Determine the (x, y) coordinate at the center of the cell enclosing the given text.  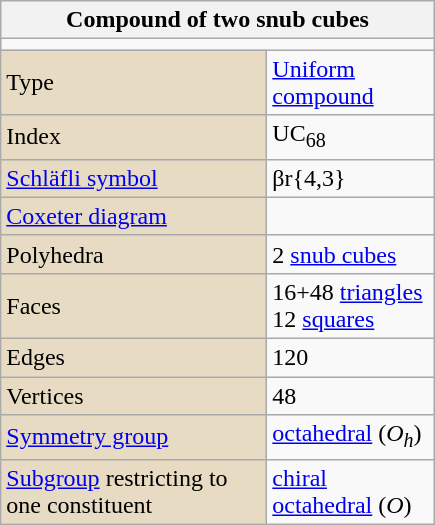
Type (134, 82)
octahedral (Oh) (350, 437)
Faces (134, 306)
120 (350, 358)
Polyhedra (134, 254)
48 (350, 396)
chiral octahedral (O) (350, 492)
Uniform compound (350, 82)
Compound of two snub cubes (218, 20)
Edges (134, 358)
2 snub cubes (350, 254)
Symmetry group (134, 437)
UC68 (350, 137)
Subgroup restricting to one constituent (134, 492)
βr{4,3} (350, 178)
Index (134, 137)
16+48 triangles12 squares (350, 306)
Coxeter diagram (134, 216)
Schläfli symbol (134, 178)
Vertices (134, 396)
